Capture the cell that displays the provided text and extract its [X, Y] central coordinate. 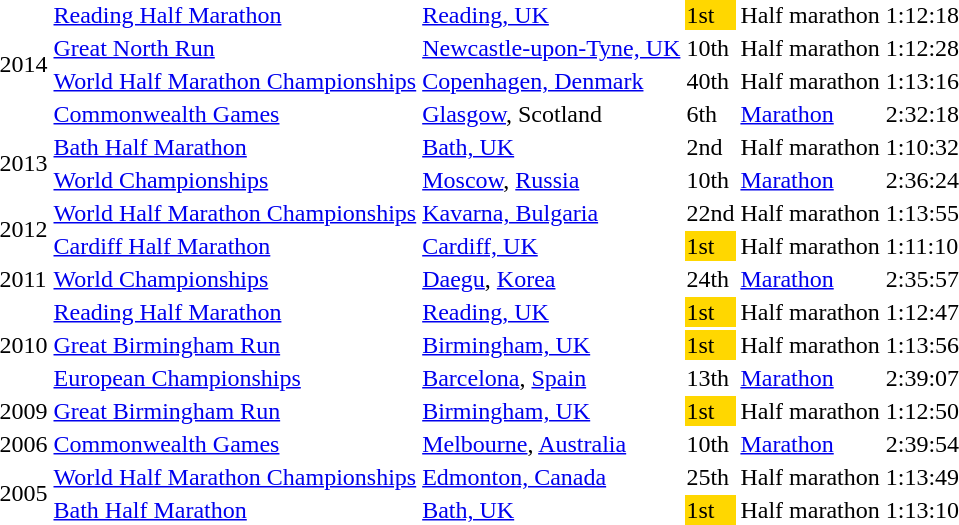
Barcelona, Spain [552, 378]
Edmonton, Canada [552, 477]
Newcastle-upon-Tyne, UK [552, 48]
Copenhagen, Denmark [552, 81]
Melbourne, Australia [552, 444]
25th [710, 477]
6th [710, 114]
European Championships [235, 378]
Cardiff, UK [552, 246]
Daegu, Korea [552, 279]
Kavarna, Bulgaria [552, 213]
13th [710, 378]
24th [710, 279]
22nd [710, 213]
Glasgow, Scotland [552, 114]
40th [710, 81]
Cardiff Half Marathon [235, 246]
2nd [710, 147]
Great North Run [235, 48]
Moscow, Russia [552, 180]
